Search for the cell housing the specified text and yield its (x, y) center coordinate. 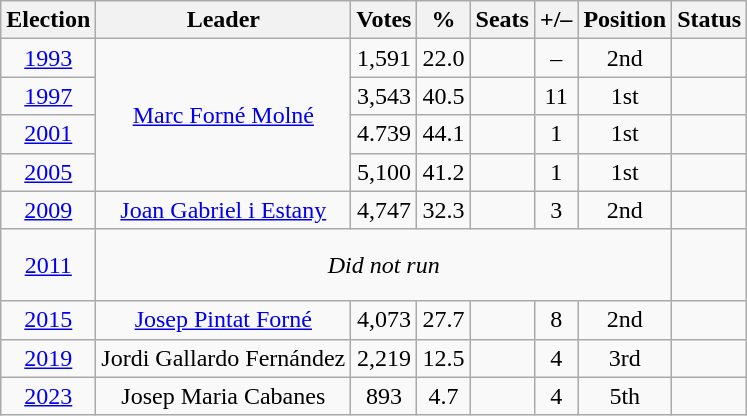
Position (625, 20)
– (556, 58)
% (444, 20)
+/– (556, 20)
Election (48, 20)
Jordi Gallardo Fernández (224, 358)
3,543 (384, 96)
4,073 (384, 320)
8 (556, 320)
3 (556, 210)
Joan Gabriel i Estany (224, 210)
5,100 (384, 172)
Leader (224, 20)
5th (625, 396)
2023 (48, 396)
Votes (384, 20)
Seats (502, 20)
2,219 (384, 358)
2009 (48, 210)
893 (384, 396)
4,747 (384, 210)
40.5 (444, 96)
Josep Pintat Forné (224, 320)
41.2 (444, 172)
3rd (625, 358)
11 (556, 96)
2011 (48, 265)
22.0 (444, 58)
32.3 (444, 210)
4.739 (384, 134)
1993 (48, 58)
4.7 (444, 396)
Marc Forné Molné (224, 115)
12.5 (444, 358)
Status (710, 20)
2001 (48, 134)
2005 (48, 172)
1997 (48, 96)
Josep Maria Cabanes (224, 396)
27.7 (444, 320)
2019 (48, 358)
44.1 (444, 134)
1,591 (384, 58)
2015 (48, 320)
Did not run (384, 265)
